Determine the (X, Y) coordinate at the center of the cell enclosing the given text.  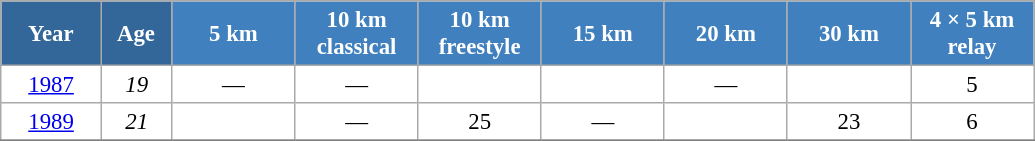
30 km (848, 34)
5 (972, 85)
23 (848, 122)
20 km (726, 34)
6 (972, 122)
1989 (52, 122)
19 (136, 85)
15 km (602, 34)
21 (136, 122)
Year (52, 34)
4 × 5 km relay (972, 34)
10 km classical (356, 34)
5 km (234, 34)
Age (136, 34)
10 km freestyle (480, 34)
25 (480, 122)
1987 (52, 85)
